Scan for the cell matching the given text and deliver its [X, Y] coordinate at center. 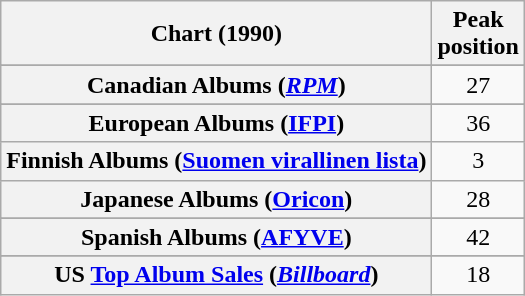
36 [478, 123]
US Top Album Sales (Billboard) [216, 275]
Japanese Albums (Oricon) [216, 199]
Spanish Albums (AFYVE) [216, 237]
Finnish Albums (Suomen virallinen lista) [216, 161]
42 [478, 237]
Canadian Albums (RPM) [216, 85]
European Albums (IFPI) [216, 123]
28 [478, 199]
27 [478, 85]
18 [478, 275]
Chart (1990) [216, 34]
3 [478, 161]
Peakposition [478, 34]
